Return (x, y) of the center of cell containing provided text 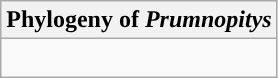
Phylogeny of Prumnopitys (139, 20)
